Scan for the cell matching the given text and deliver its (X, Y) coordinate at center. 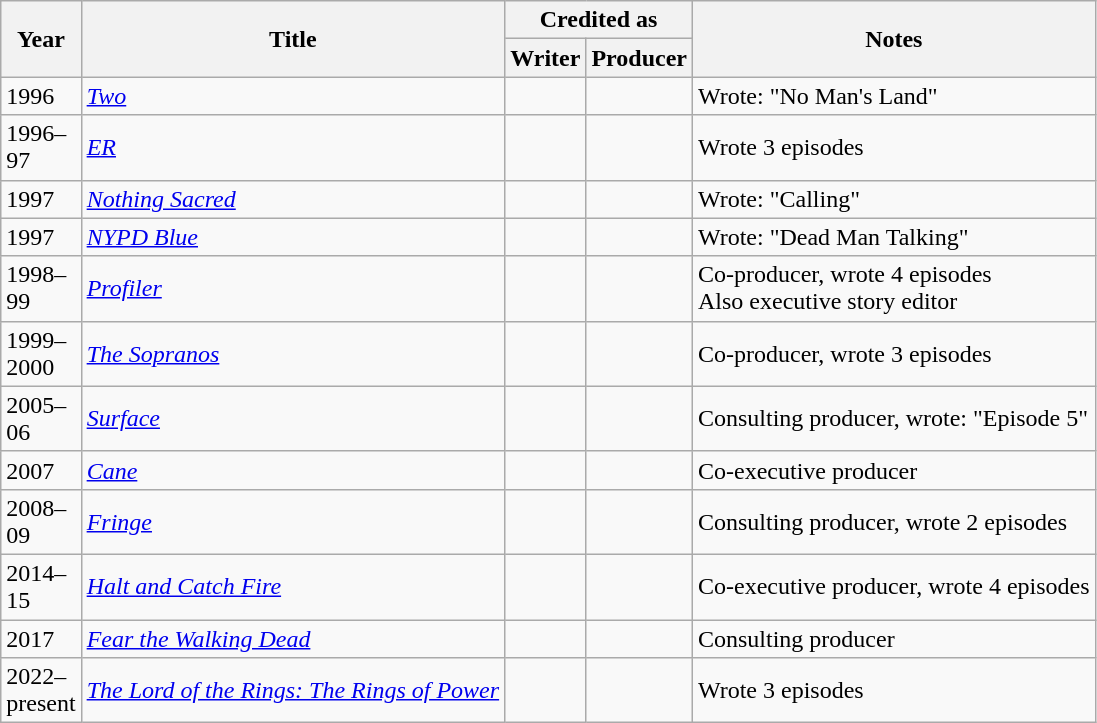
Two (293, 96)
2022–present (41, 690)
Fear the Walking Dead (293, 639)
Co-producer, wrote 4 episodesAlso executive story editor (894, 288)
Co-producer, wrote 3 episodes (894, 354)
Credited as (599, 20)
2014–15 (41, 586)
Fringe (293, 522)
Consulting producer, wrote: "Episode 5" (894, 418)
2007 (41, 470)
2005–06 (41, 418)
Wrote: "Calling" (894, 199)
2008–09 (41, 522)
ER (293, 148)
Wrote: "No Man's Land" (894, 96)
1996–97 (41, 148)
Consulting producer (894, 639)
Consulting producer, wrote 2 episodes (894, 522)
Co-executive producer (894, 470)
2017 (41, 639)
1998–99 (41, 288)
Profiler (293, 288)
The Sopranos (293, 354)
Notes (894, 39)
Year (41, 39)
Cane (293, 470)
Halt and Catch Fire (293, 586)
Co-executive producer, wrote 4 episodes (894, 586)
The Lord of the Rings: The Rings of Power (293, 690)
1999–2000 (41, 354)
Producer (640, 58)
Writer (546, 58)
Surface (293, 418)
1996 (41, 96)
Wrote: "Dead Man Talking" (894, 237)
NYPD Blue (293, 237)
Nothing Sacred (293, 199)
Title (293, 39)
